From the cell containing the given text, extract its center point as (X, Y) coordinate. 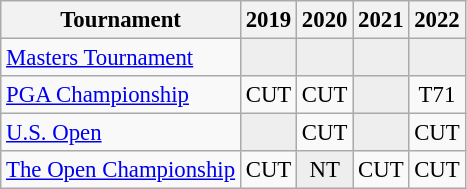
PGA Championship (121, 95)
U.S. Open (121, 133)
2022 (437, 20)
The Open Championship (121, 170)
Tournament (121, 20)
2020 (325, 20)
NT (325, 170)
2021 (381, 20)
T71 (437, 95)
Masters Tournament (121, 58)
2019 (268, 20)
